Extract the [X, Y] coordinate from the center of the cell holding the provided text.  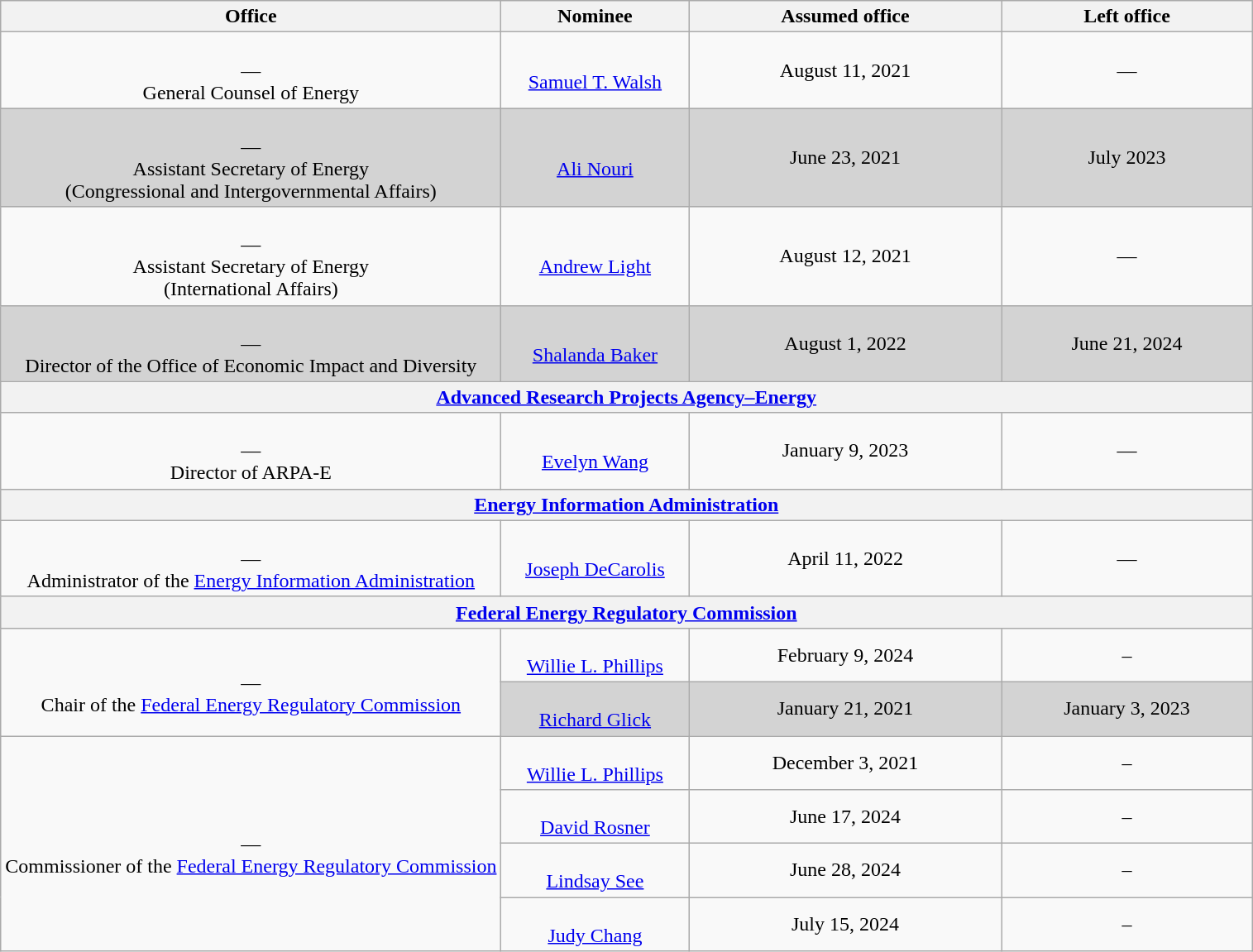
David Rosner [595, 817]
June 28, 2024 [845, 870]
February 9, 2024 [845, 655]
August 1, 2022 [845, 343]
Energy Information Administration [627, 505]
August 12, 2021 [845, 256]
Advanced Research Projects Agency–Energy [627, 397]
Left office [1126, 17]
—Commissioner of the Federal Energy Regulatory Commission [251, 844]
—Administrator of the Energy Information Administration [251, 558]
June 17, 2024 [845, 817]
January 3, 2023 [1126, 708]
—General Counsel of Energy [251, 70]
July 2023 [1126, 157]
December 3, 2021 [845, 763]
June 23, 2021 [845, 157]
July 15, 2024 [845, 925]
Office [251, 17]
August 11, 2021 [845, 70]
Assumed office [845, 17]
Richard Glick [595, 708]
Federal Energy Regulatory Commission [627, 612]
Andrew Light [595, 256]
—Director of ARPA-E [251, 451]
January 9, 2023 [845, 451]
—Assistant Secretary of Energy(International Affairs) [251, 256]
Joseph DeCarolis [595, 558]
January 21, 2021 [845, 708]
Shalanda Baker [595, 343]
—Assistant Secretary of Energy(Congressional and Intergovernmental Affairs) [251, 157]
Lindsay See [595, 870]
April 11, 2022 [845, 558]
Samuel T. Walsh [595, 70]
Evelyn Wang [595, 451]
Judy Chang [595, 925]
Ali Nouri [595, 157]
June 21, 2024 [1126, 343]
—Director of the Office of Economic Impact and Diversity [251, 343]
Nominee [595, 17]
—Chair of the Federal Energy Regulatory Commission [251, 682]
